Search for the cell housing the specified text and yield its (X, Y) center coordinate. 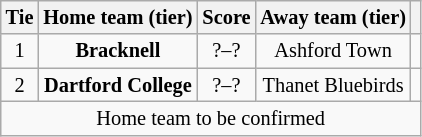
Home team to be confirmed (211, 118)
Away team (tier) (332, 17)
1 (20, 51)
Ashford Town (332, 51)
Home team (tier) (118, 17)
Thanet Bluebirds (332, 85)
Tie (20, 17)
2 (20, 85)
Bracknell (118, 51)
Score (226, 17)
Dartford College (118, 85)
